Return [X, Y] of the center of cell containing provided text 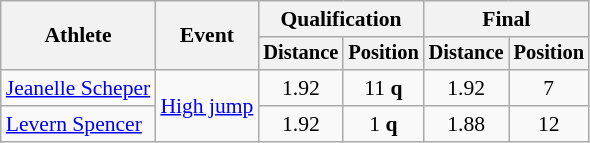
Levern Spencer [78, 124]
1.88 [466, 124]
Athlete [78, 36]
11 q [383, 88]
Event [206, 36]
7 [549, 88]
Jeanelle Scheper [78, 88]
High jump [206, 106]
Final [506, 19]
12 [549, 124]
1 q [383, 124]
Qualification [340, 19]
